Extract the (X, Y) coordinate from the center of the cell holding the provided text.  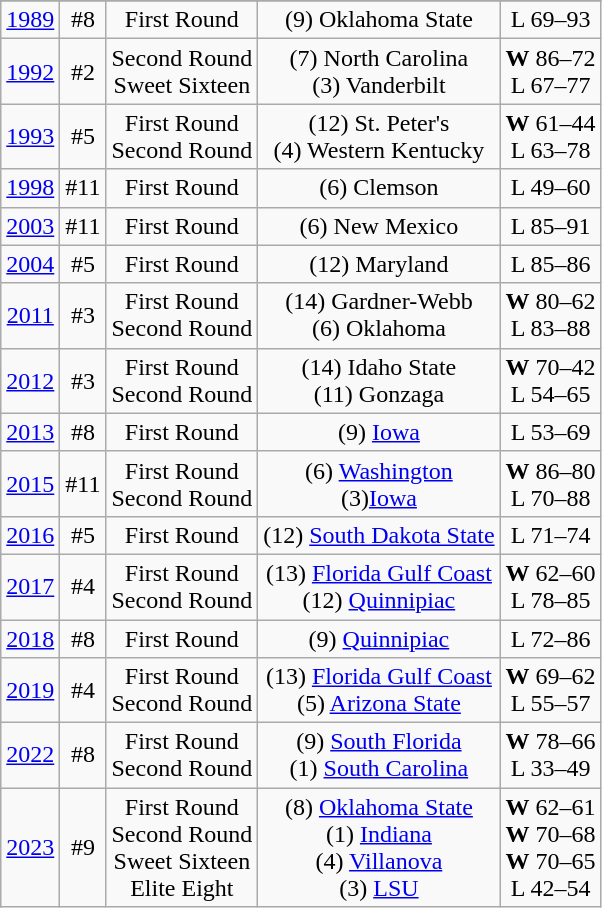
2004 (30, 264)
(14) Gardner-Webb(6) Oklahoma (379, 316)
First RoundSecond RoundSweet SixteenElite Eight (182, 848)
(12) Maryland (379, 264)
W 70–42L 54–65 (550, 380)
L 85–91 (550, 226)
(13) Florida Gulf Coast(5) Arizona State (379, 690)
W 62–60L 78–85 (550, 586)
(12) St. Peter's(4) Western Kentucky (379, 136)
2017 (30, 586)
L 53–69 (550, 432)
2023 (30, 848)
1992 (30, 72)
(9) Oklahoma State (379, 20)
W 86–80L 70–88 (550, 484)
L 49–60 (550, 188)
(12) South Dakota State (379, 535)
2022 (30, 756)
W 62–61W 70–68W 70–65L 42–54 (550, 848)
(8) Oklahoma State(1) Indiana(4) Villanova(3) LSU (379, 848)
(7) North Carolina(3) Vanderbilt (379, 72)
(6) New Mexico (379, 226)
2011 (30, 316)
2003 (30, 226)
(9) Iowa (379, 432)
W 78–66L 33–49 (550, 756)
2018 (30, 639)
(6) Washington(3)Iowa (379, 484)
#9 (83, 848)
(14) Idaho State(11) Gonzaga (379, 380)
1989 (30, 20)
2012 (30, 380)
#2 (83, 72)
W 86–72L 67–77 (550, 72)
2013 (30, 432)
W 61–44L 63–78 (550, 136)
L 69–93 (550, 20)
W 69–62L 55–57 (550, 690)
(9) South Florida(1) South Carolina (379, 756)
(9) Quinnipiac (379, 639)
(6) Clemson (379, 188)
(13) Florida Gulf Coast(12) Quinnipiac (379, 586)
1993 (30, 136)
L 72–86 (550, 639)
L 85–86 (550, 264)
2019 (30, 690)
L 71–74 (550, 535)
2015 (30, 484)
2016 (30, 535)
Second RoundSweet Sixteen (182, 72)
1998 (30, 188)
W 80–62L 83–88 (550, 316)
